From the cell containing the given text, extract its center point as (X, Y) coordinate. 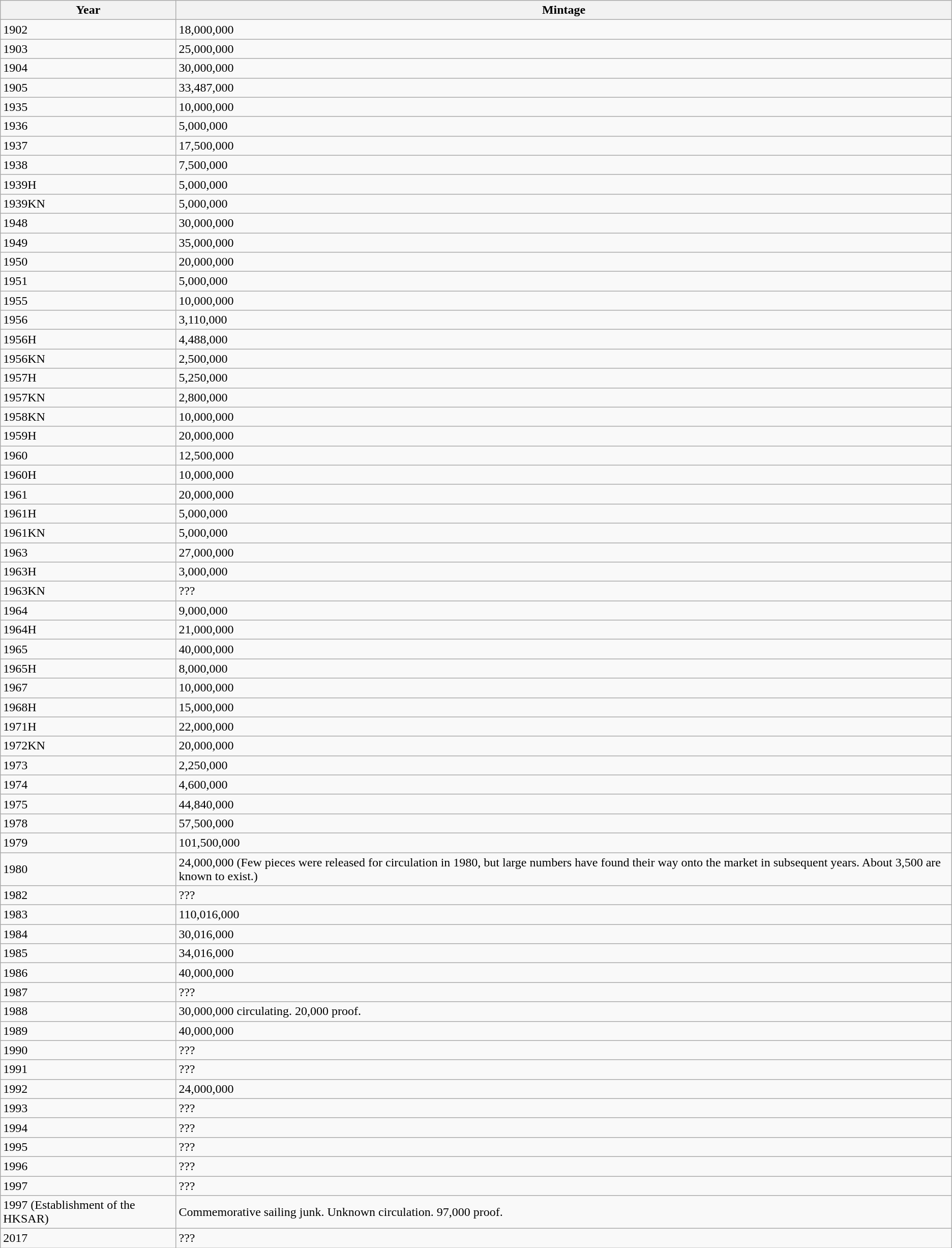
44,840,000 (563, 804)
57,500,000 (563, 823)
1973 (88, 765)
1965H (88, 669)
1997 (88, 1186)
1996 (88, 1166)
1949 (88, 243)
1963KN (88, 591)
1968H (88, 707)
1957H (88, 378)
1985 (88, 953)
1961KN (88, 533)
1971H (88, 727)
17,500,000 (563, 146)
1992 (88, 1089)
1957KN (88, 397)
1972KN (88, 746)
3,000,000 (563, 572)
1995 (88, 1147)
1974 (88, 785)
21,000,000 (563, 630)
30,000,000 circulating. 20,000 proof. (563, 1011)
4,488,000 (563, 339)
1961 (88, 494)
1984 (88, 934)
9,000,000 (563, 611)
1960 (88, 455)
1956KN (88, 359)
1958KN (88, 417)
1903 (88, 49)
1990 (88, 1050)
1956H (88, 339)
35,000,000 (563, 243)
1988 (88, 1011)
2,800,000 (563, 397)
1938 (88, 165)
33,487,000 (563, 88)
Year (88, 10)
1979 (88, 843)
1987 (88, 992)
15,000,000 (563, 707)
2,250,000 (563, 765)
1994 (88, 1127)
8,000,000 (563, 669)
1936 (88, 126)
1964H (88, 630)
4,600,000 (563, 785)
1980 (88, 869)
1939H (88, 184)
1967 (88, 688)
1986 (88, 973)
12,500,000 (563, 455)
1983 (88, 915)
18,000,000 (563, 30)
1989 (88, 1031)
1963 (88, 552)
1982 (88, 895)
1951 (88, 281)
1935 (88, 107)
2,500,000 (563, 359)
1960H (88, 475)
1997 (Establishment of the HKSAR) (88, 1212)
1950 (88, 262)
1904 (88, 68)
25,000,000 (563, 49)
1902 (88, 30)
1991 (88, 1069)
1975 (88, 804)
1955 (88, 301)
110,016,000 (563, 915)
22,000,000 (563, 727)
1905 (88, 88)
1978 (88, 823)
1993 (88, 1108)
101,500,000 (563, 843)
1963H (88, 572)
1964 (88, 611)
5,250,000 (563, 378)
1937 (88, 146)
1948 (88, 223)
24,000,000 (563, 1089)
1965 (88, 649)
Commemorative sailing junk. Unknown circulation. 97,000 proof. (563, 1212)
1939KN (88, 204)
30,016,000 (563, 934)
1956 (88, 320)
2017 (88, 1238)
1959H (88, 436)
Mintage (563, 10)
3,110,000 (563, 320)
1961H (88, 513)
27,000,000 (563, 552)
7,500,000 (563, 165)
34,016,000 (563, 953)
